Locate the cell with the specified text and output its (X, Y) center coordinate. 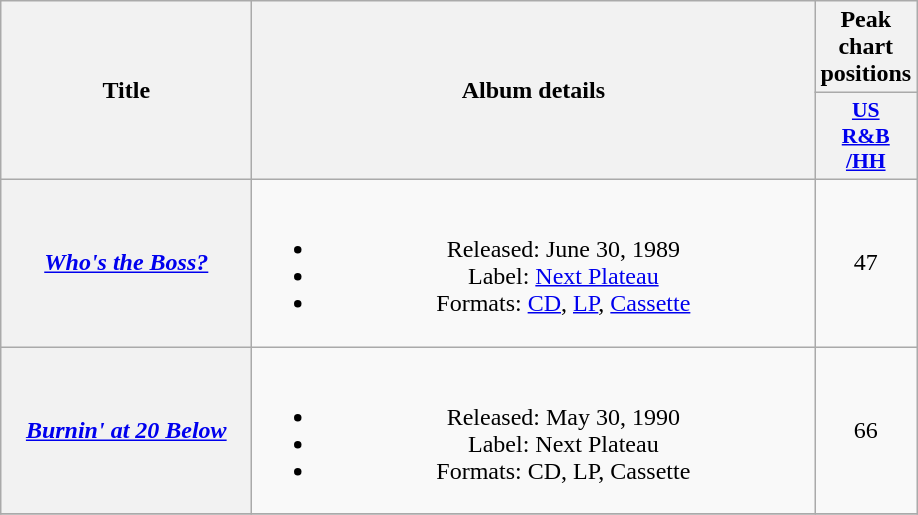
Released: June 30, 1989Label: Next PlateauFormats: CD, LP, Cassette (534, 262)
USR&B/HH (866, 136)
Burnin' at 20 Below (126, 430)
Title (126, 90)
66 (866, 430)
Released: May 30, 1990Label: Next PlateauFormats: CD, LP, Cassette (534, 430)
Peak chart positions (866, 47)
47 (866, 262)
Who's the Boss? (126, 262)
Album details (534, 90)
